Determine the [X, Y] coordinate at the center of the cell enclosing the given text.  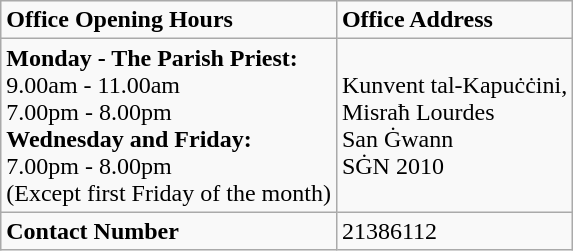
Office Address [454, 20]
21386112 [454, 231]
Office Opening Hours [169, 20]
Kunvent tal-Kapuċċini,Misraħ LourdesSan Ġwann SĠN 2010 [454, 126]
Monday - The Parish Priest:9.00am - 11.00am7.00pm - 8.00pmWednesday and Friday:7.00pm - 8.00pm(Except first Friday of the month) [169, 126]
Contact Number [169, 231]
